Pinpoint the cell where the given text exists, returning its [x, y] midpoint coordinate. 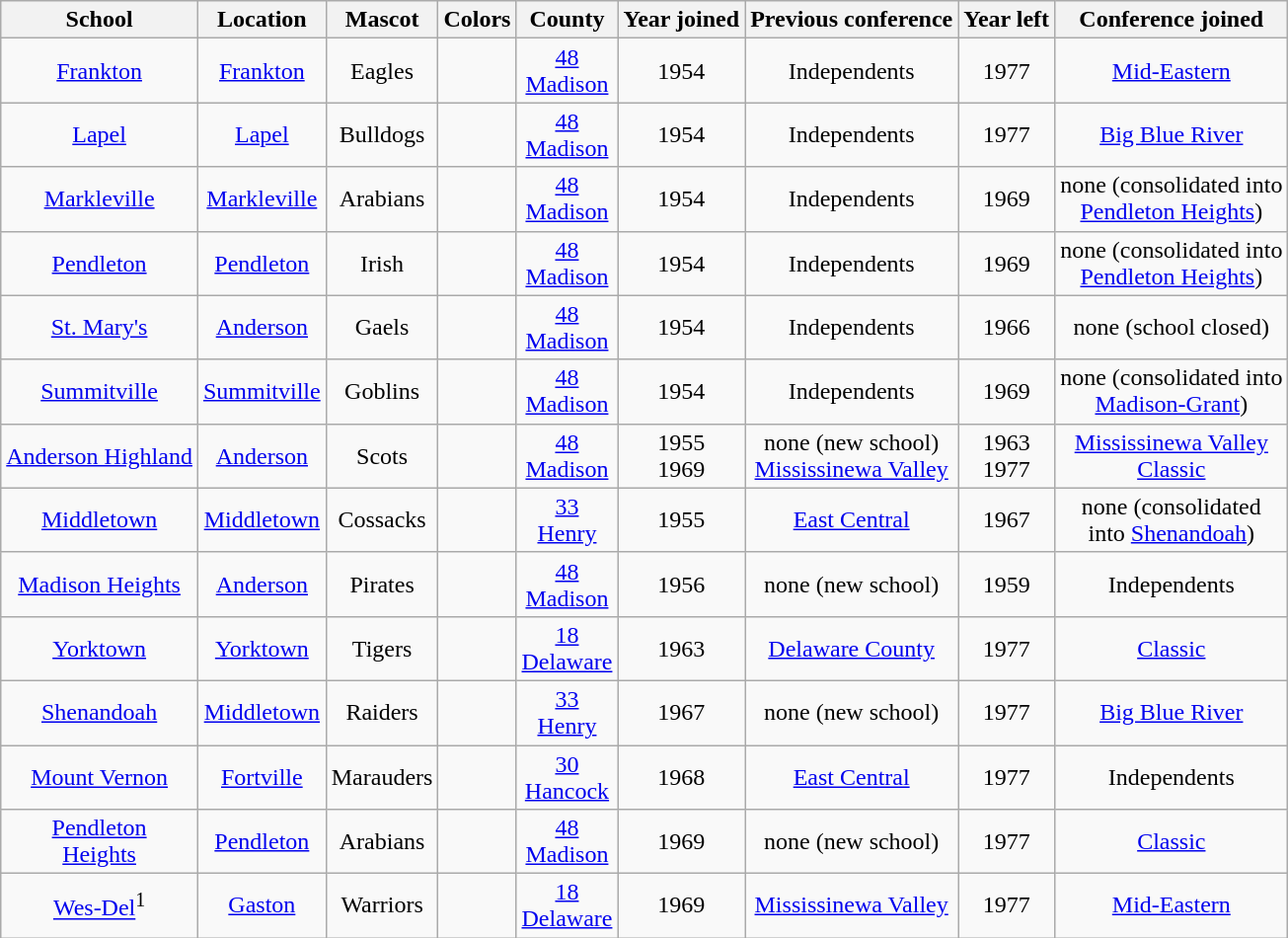
St. Mary's [100, 328]
Pirates [382, 585]
Mississinewa Valley [852, 906]
30 Hancock [567, 776]
Location [262, 20]
Mount Vernon [100, 776]
School [100, 20]
Marauders [382, 776]
Irish [382, 263]
1956 [681, 585]
Colors [478, 20]
Bulldogs [382, 134]
Tigers [382, 648]
1963 1977 [1007, 456]
Eagles [382, 71]
Raiders [382, 713]
Mississinewa Valley Classic [1172, 456]
Gaston [262, 906]
1955 1969 [681, 456]
Scots [382, 456]
County [567, 20]
Mascot [382, 20]
Conference joined [1172, 20]
Warriors [382, 906]
Wes-Del1 [100, 906]
1963 [681, 648]
1959 [1007, 585]
Madison Heights [100, 585]
Shenandoah [100, 713]
none (school closed) [1172, 328]
1966 [1007, 328]
1955 [681, 519]
Fortville [262, 776]
none (consolidated into Madison-Grant) [1172, 391]
1968 [681, 776]
Cossacks [382, 519]
Delaware County [852, 648]
Goblins [382, 391]
Pendleton Heights [100, 841]
none (consolidated into Shenandoah) [1172, 519]
Gaels [382, 328]
none (new school) Mississinewa Valley [852, 456]
Year left [1007, 20]
Anderson Highland [100, 456]
Year joined [681, 20]
Previous conference [852, 20]
